Extract the (X, Y) coordinate from the center of the cell holding the provided text.  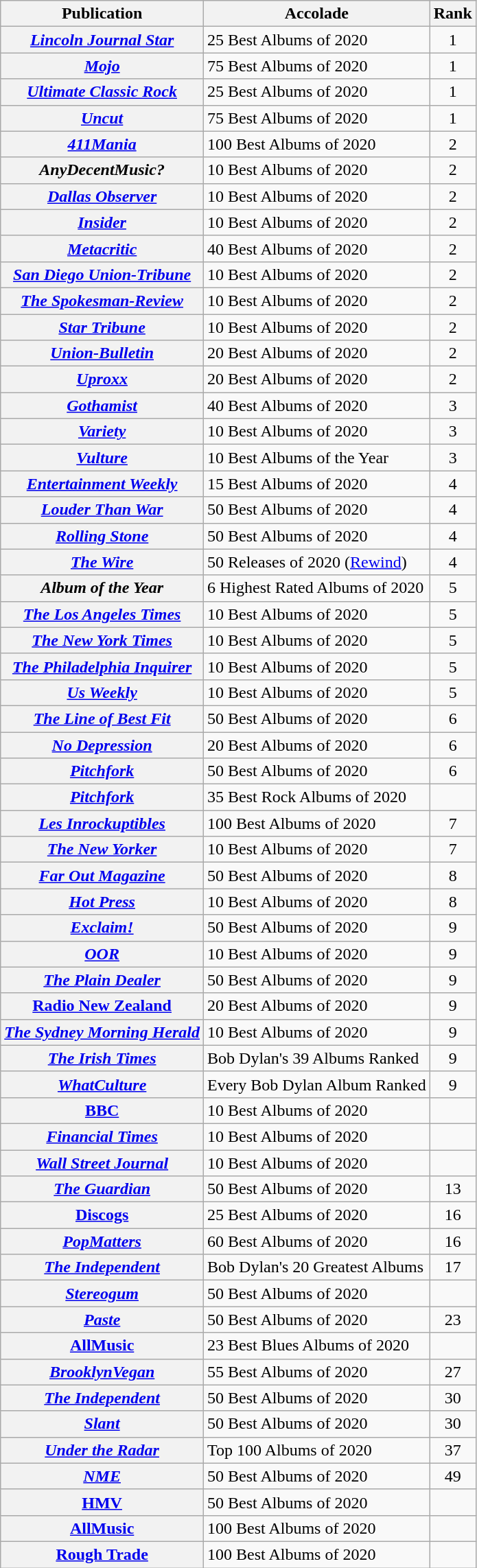
The Plain Dealer (102, 980)
Ultimate Classic Rock (102, 92)
10 Best Albums of the Year (317, 458)
The Los Angeles Times (102, 614)
The Wire (102, 562)
Lincoln Journal Star (102, 40)
BrooklynVegan (102, 1372)
27 (453, 1372)
The Sydney Morning Herald (102, 1032)
Star Tribune (102, 327)
Slant (102, 1424)
Paste (102, 1320)
Union-Bulletin (102, 353)
WhatCulture (102, 1084)
Financial Times (102, 1136)
Les Inrockuptibles (102, 823)
Accolade (317, 14)
17 (453, 1267)
The Guardian (102, 1189)
35 Best Rock Albums of 2020 (317, 797)
Exclaim! (102, 928)
15 Best Albums of 2020 (317, 484)
BBC (102, 1110)
Hot Press (102, 902)
OOR (102, 954)
Album of the Year (102, 588)
Metacritic (102, 248)
NME (102, 1476)
Uncut (102, 118)
Mojo (102, 66)
No Depression (102, 745)
13 (453, 1189)
PopMatters (102, 1241)
411Mania (102, 144)
The New York Times (102, 640)
HMV (102, 1502)
Rank (453, 14)
Top 100 Albums of 2020 (317, 1450)
Us Weekly (102, 692)
The Irish Times (102, 1058)
Variety (102, 432)
Insider (102, 222)
6 Highest Rated Albums of 2020 (317, 588)
The Philadelphia Inquirer (102, 666)
The Spokesman-Review (102, 301)
Every Bob Dylan Album Ranked (317, 1084)
Discogs (102, 1215)
Under the Radar (102, 1450)
23 (453, 1320)
Uproxx (102, 379)
Bob Dylan's 39 Albums Ranked (317, 1058)
The New Yorker (102, 850)
Wall Street Journal (102, 1163)
The Line of Best Fit (102, 718)
Rolling Stone (102, 536)
Radio New Zealand (102, 1006)
Louder Than War (102, 510)
37 (453, 1450)
50 Releases of 2020 (Rewind) (317, 562)
Bob Dylan's 20 Greatest Albums (317, 1267)
Entertainment Weekly (102, 484)
Far Out Magazine (102, 876)
Stereogum (102, 1294)
60 Best Albums of 2020 (317, 1241)
Dallas Observer (102, 196)
55 Best Albums of 2020 (317, 1372)
Publication (102, 14)
Rough Trade (102, 1554)
San Diego Union-Tribune (102, 274)
Gothamist (102, 406)
AnyDecentMusic? (102, 170)
Vulture (102, 458)
49 (453, 1476)
23 Best Blues Albums of 2020 (317, 1346)
